Extract the (x, y) coordinate from the center of the cell holding the provided text.  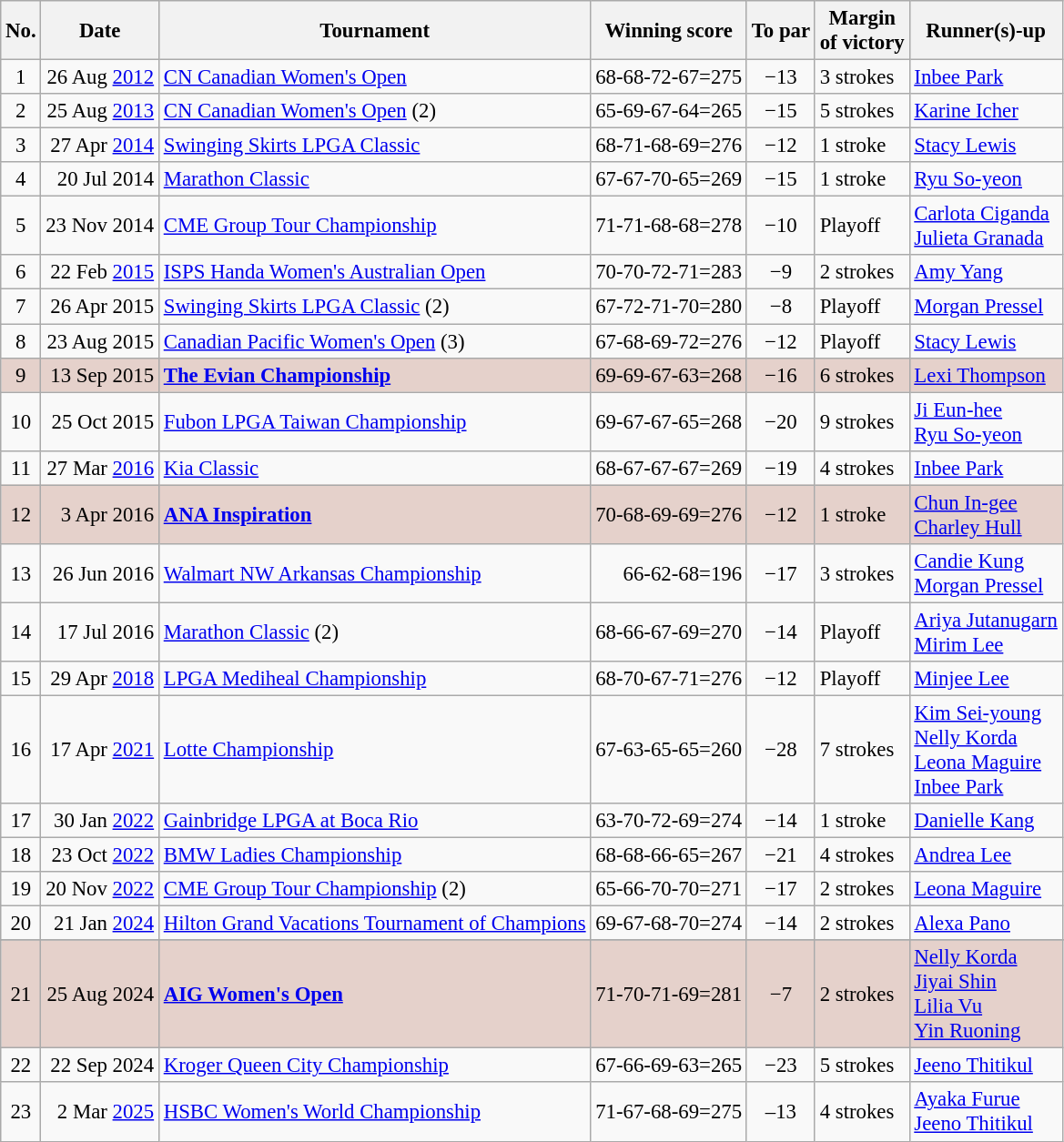
Winning score (669, 31)
CME Group Tour Championship (374, 226)
65-66-70-70=271 (669, 889)
Lexi Thompson (986, 375)
69-67-67-65=268 (669, 422)
68-70-67-71=276 (669, 679)
Jeeno Thitikul (986, 1066)
ANA Inspiration (374, 515)
30 Jan 2022 (100, 821)
2 Mar 2025 (100, 1112)
Morgan Pressel (986, 307)
Walmart NW Arkansas Championship (374, 573)
Ryu So-yeon (986, 179)
65-69-67-64=265 (669, 111)
66-62-68=196 (669, 573)
Ariya Jutanugarn Mirim Lee (986, 632)
Marathon Classic (2) (374, 632)
Swinging Skirts LPGA Classic (374, 146)
Andrea Lee (986, 855)
71-71-68-68=278 (669, 226)
Ayaka Furue Jeeno Thitikul (986, 1112)
23 Nov 2014 (100, 226)
Gainbridge LPGA at Boca Rio (374, 821)
18 (21, 855)
67-72-71-70=280 (669, 307)
20 (21, 924)
Canadian Pacific Women's Open (3) (374, 341)
Amy Yang (986, 272)
9 (21, 375)
20 Nov 2022 (100, 889)
26 Apr 2015 (100, 307)
−19 (781, 468)
LPGA Mediheal Championship (374, 679)
67-66-69-63=265 (669, 1066)
−9 (781, 272)
Fubon LPGA Taiwan Championship (374, 422)
BMW Ladies Championship (374, 855)
25 Aug 2024 (100, 994)
–13 (781, 1112)
−16 (781, 375)
5 (21, 226)
CME Group Tour Championship (2) (374, 889)
−8 (781, 307)
13 (21, 573)
Tournament (374, 31)
17 Apr 2021 (100, 750)
67-63-65-65=260 (669, 750)
22 (21, 1066)
15 (21, 679)
68-68-72-67=275 (669, 77)
70-68-69-69=276 (669, 515)
CN Canadian Women's Open (374, 77)
69-69-67-63=268 (669, 375)
6 strokes (862, 375)
To par (781, 31)
Nelly Korda Jiyai Shin Lilia Vu Yin Ruoning (986, 994)
−28 (781, 750)
23 Oct 2022 (100, 855)
6 (21, 272)
71-67-68-69=275 (669, 1112)
70-70-72-71=283 (669, 272)
67-68-69-72=276 (669, 341)
63-70-72-69=274 (669, 821)
HSBC Women's World Championship (374, 1112)
−21 (781, 855)
8 (21, 341)
Kim Sei-young Nelly Korda Leona Maguire Inbee Park (986, 750)
3 Apr 2016 (100, 515)
4 (21, 179)
11 (21, 468)
13 Sep 2015 (100, 375)
27 Apr 2014 (100, 146)
23 (21, 1112)
Hilton Grand Vacations Tournament of Champions (374, 924)
25 Aug 2013 (100, 111)
1 (21, 77)
29 Apr 2018 (100, 679)
Karine Icher (986, 111)
67-67-70-65=269 (669, 179)
68-68-66-65=267 (669, 855)
21 (21, 994)
7 strokes (862, 750)
69-67-68-70=274 (669, 924)
23 Aug 2015 (100, 341)
The Evian Championship (374, 375)
Alexa Pano (986, 924)
14 (21, 632)
22 Feb 2015 (100, 272)
25 Oct 2015 (100, 422)
−10 (781, 226)
Chun In-gee Charley Hull (986, 515)
Date (100, 31)
−7 (781, 994)
20 Jul 2014 (100, 179)
22 Sep 2024 (100, 1066)
3 (21, 146)
9 strokes (862, 422)
Lotte Championship (374, 750)
ISPS Handa Women's Australian Open (374, 272)
AIG Women's Open (374, 994)
−13 (781, 77)
68-71-68-69=276 (669, 146)
17 Jul 2016 (100, 632)
68-67-67-67=269 (669, 468)
27 Mar 2016 (100, 468)
Ji Eun-hee Ryu So-yeon (986, 422)
Carlota Ciganda Julieta Granada (986, 226)
Marathon Classic (374, 179)
Candie Kung Morgan Pressel (986, 573)
Kia Classic (374, 468)
Runner(s)-up (986, 31)
CN Canadian Women's Open (2) (374, 111)
19 (21, 889)
−23 (781, 1066)
Minjee Lee (986, 679)
Danielle Kang (986, 821)
68-66-67-69=270 (669, 632)
26 Jun 2016 (100, 573)
21 Jan 2024 (100, 924)
7 (21, 307)
Leona Maguire (986, 889)
−20 (781, 422)
12 (21, 515)
No. (21, 31)
Kroger Queen City Championship (374, 1066)
71-70-71-69=281 (669, 994)
10 (21, 422)
2 (21, 111)
Marginof victory (862, 31)
26 Aug 2012 (100, 77)
17 (21, 821)
Swinging Skirts LPGA Classic (2) (374, 307)
16 (21, 750)
